Return (X, Y) of the center of cell containing provided text 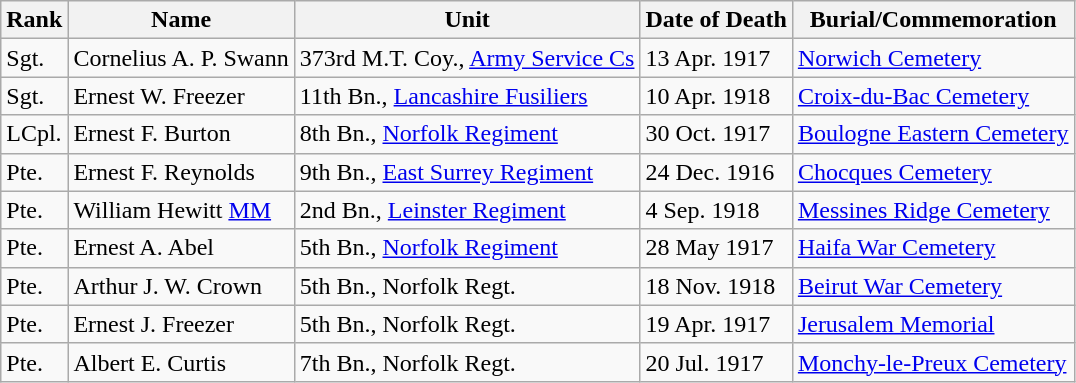
William Hewitt MM (181, 210)
5th Bn., Norfolk Regiment (467, 248)
28 May 1917 (716, 248)
20 Jul. 1917 (716, 362)
18 Nov. 1918 (716, 286)
19 Apr. 1917 (716, 324)
Ernest W. Freezer (181, 96)
7th Bn., Norfolk Regt. (467, 362)
Name (181, 20)
13 Apr. 1917 (716, 58)
30 Oct. 1917 (716, 134)
Beirut War Cemetery (933, 286)
Unit (467, 20)
Ernest F. Burton (181, 134)
Boulogne Eastern Cemetery (933, 134)
Arthur J. W. Crown (181, 286)
2nd Bn., Leinster Regiment (467, 210)
Chocques Cemetery (933, 172)
Cornelius A. P. Swann (181, 58)
24 Dec. 1916 (716, 172)
Norwich Cemetery (933, 58)
Ernest A. Abel (181, 248)
Date of Death (716, 20)
373rd M.T. Coy., Army Service Cs (467, 58)
4 Sep. 1918 (716, 210)
Jerusalem Memorial (933, 324)
Rank (34, 20)
11th Bn., Lancashire Fusiliers (467, 96)
Haifa War Cemetery (933, 248)
10 Apr. 1918 (716, 96)
Croix-du-Bac Cemetery (933, 96)
Ernest F. Reynolds (181, 172)
Albert E. Curtis (181, 362)
Monchy-le-Preux Cemetery (933, 362)
9th Bn., East Surrey Regiment (467, 172)
Ernest J. Freezer (181, 324)
8th Bn., Norfolk Regiment (467, 134)
Messines Ridge Cemetery (933, 210)
LCpl. (34, 134)
Burial/Commemoration (933, 20)
